For the text-containing cell, return its midpoint in [X, Y] coordinate format. 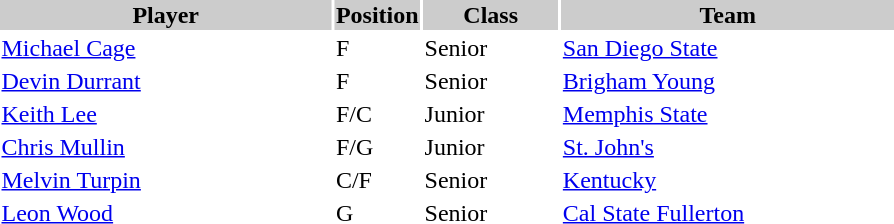
Michael Cage [166, 48]
Kentucky [728, 180]
C/F [377, 180]
Devin Durrant [166, 81]
Keith Lee [166, 114]
St. John's [728, 147]
Class [490, 15]
Position [377, 15]
Player [166, 15]
F/C [377, 114]
San Diego State [728, 48]
Brigham Young [728, 81]
Team [728, 15]
Melvin Turpin [166, 180]
F/G [377, 147]
Memphis State [728, 114]
Chris Mullin [166, 147]
